Pinpoint the cell where the given text exists, returning its [x, y] midpoint coordinate. 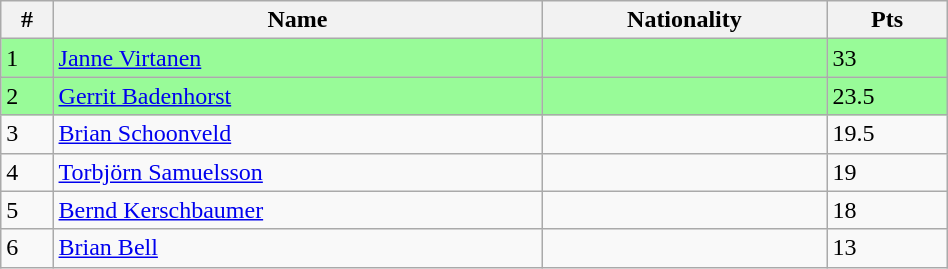
Janne Virtanen [298, 58]
Name [298, 20]
5 [27, 210]
33 [887, 58]
Brian Schoonveld [298, 134]
Pts [887, 20]
Brian Bell [298, 248]
# [27, 20]
19.5 [887, 134]
3 [27, 134]
6 [27, 248]
19 [887, 172]
2 [27, 96]
Bernd Kerschbaumer [298, 210]
18 [887, 210]
Nationality [684, 20]
Gerrit Badenhorst [298, 96]
4 [27, 172]
Torbjörn Samuelsson [298, 172]
13 [887, 248]
23.5 [887, 96]
1 [27, 58]
